Find where the given text appears and provide that cell's center as [x, y] coordinate. 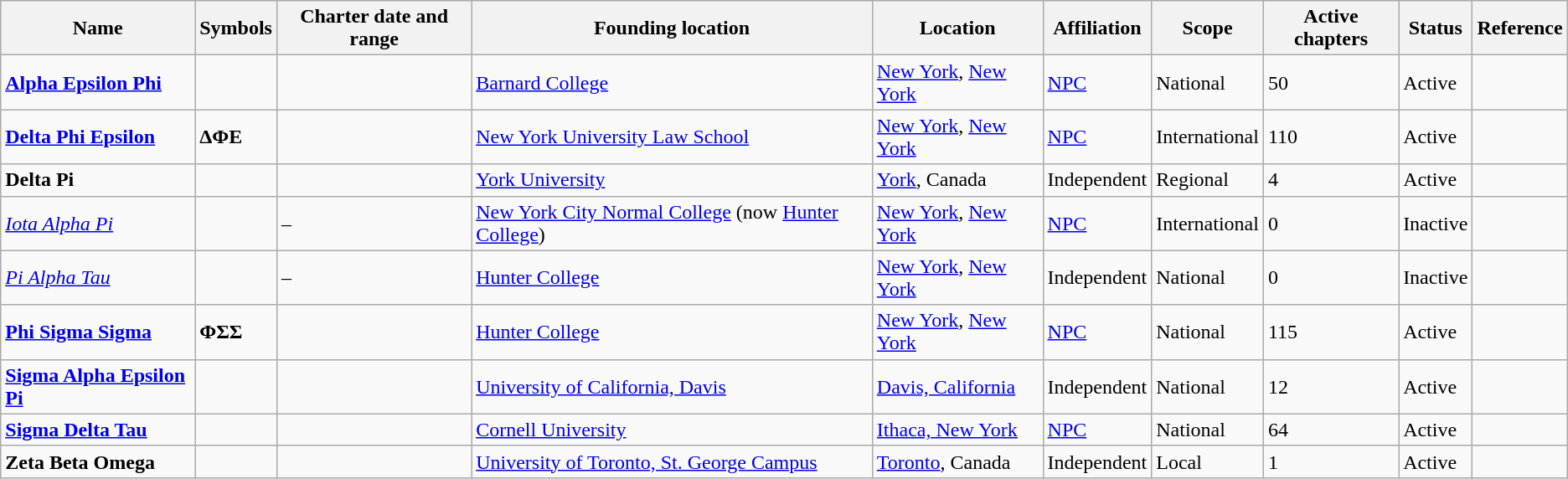
Barnard College [672, 82]
Local [1208, 461]
Location [957, 28]
Regional [1208, 180]
New York City Normal College (now Hunter College) [672, 223]
Davis, California [957, 387]
Status [1436, 28]
York University [672, 180]
Active chapters [1330, 28]
Sigma Delta Tau [98, 430]
Affiliation [1097, 28]
ΦΣΣ [236, 332]
ΔΦΕ [236, 137]
University of Toronto, St. George Campus [672, 461]
Symbols [236, 28]
Iota Alpha Pi [98, 223]
Cornell University [672, 430]
Phi Sigma Sigma [98, 332]
Founding location [672, 28]
50 [1330, 82]
Scope [1208, 28]
Toronto, Canada [957, 461]
University of California, Davis [672, 387]
115 [1330, 332]
York, Canada [957, 180]
1 [1330, 461]
Reference [1519, 28]
110 [1330, 137]
Zeta Beta Omega [98, 461]
12 [1330, 387]
64 [1330, 430]
Name [98, 28]
Charter date and range [374, 28]
New York University Law School [672, 137]
Delta Phi Epsilon [98, 137]
4 [1330, 180]
Delta Pi [98, 180]
Ithaca, New York [957, 430]
Alpha Epsilon Phi [98, 82]
Pi Alpha Tau [98, 278]
Sigma Alpha Epsilon Pi [98, 387]
